Output the [X, Y] coordinate of the center of the cell containing the given text.  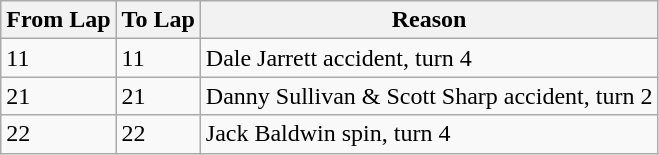
Danny Sullivan & Scott Sharp accident, turn 2 [429, 96]
To Lap [158, 20]
Dale Jarrett accident, turn 4 [429, 58]
Reason [429, 20]
Jack Baldwin spin, turn 4 [429, 134]
From Lap [58, 20]
